For the text-containing cell, return its midpoint in [X, Y] coordinate format. 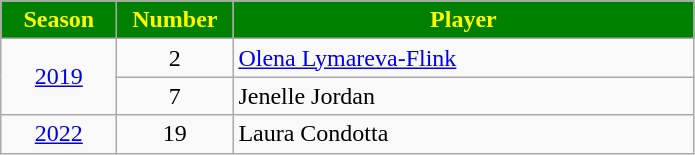
Season [59, 20]
Olena Lymareva-Flink [464, 58]
2019 [59, 77]
2 [175, 58]
Player [464, 20]
19 [175, 134]
Laura Condotta [464, 134]
Jenelle Jordan [464, 96]
2022 [59, 134]
Number [175, 20]
7 [175, 96]
